Detect which cell encompasses the target text, then output its [x, y] center coordinate. 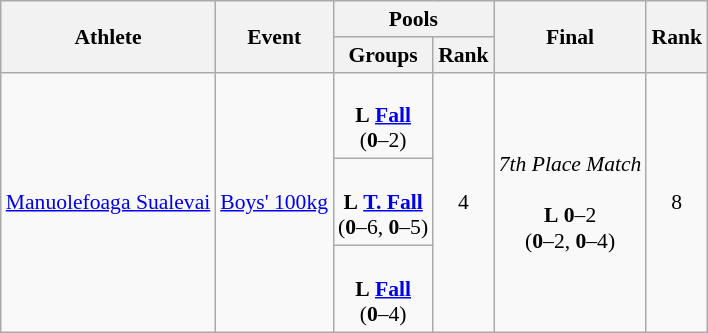
Manuolefoaga Sualevai [108, 202]
Final [570, 36]
4 [464, 202]
Athlete [108, 36]
Groups [383, 55]
Event [274, 36]
7th Place MatchL 0–2(0–2, 0–4) [570, 202]
L Fall(0–4) [383, 290]
Pools [414, 19]
L T. Fall(0–6, 0–5) [383, 202]
Boys' 100kg [274, 202]
L Fall(0–2) [383, 116]
8 [676, 202]
